From the cell containing the given text, extract its center point as (x, y) coordinate. 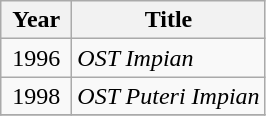
OST Puteri Impian (168, 96)
1996 (36, 58)
OST Impian (168, 58)
1998 (36, 96)
Title (168, 20)
Year (36, 20)
